Determine the [X, Y] coordinate at the center of the cell enclosing the given text.  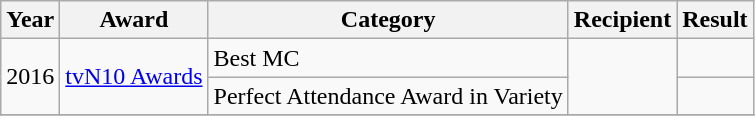
tvN10 Awards [134, 77]
2016 [30, 77]
Year [30, 20]
Best MC [388, 58]
Category [388, 20]
Recipient [622, 20]
Award [134, 20]
Perfect Attendance Award in Variety [388, 96]
Result [715, 20]
